Capture the cell that displays the provided text and extract its (X, Y) central coordinate. 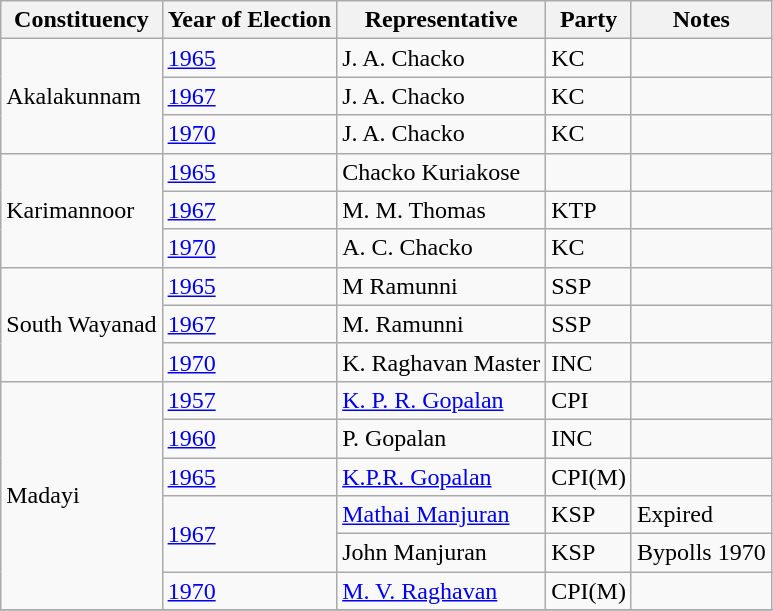
Year of Election (250, 20)
1960 (250, 438)
John Manjuran (442, 553)
K. Raghavan Master (442, 362)
Madayi (82, 495)
M. M. Thomas (442, 210)
Chacko Kuriakose (442, 172)
M. V. Raghavan (442, 591)
Bypolls 1970 (701, 553)
South Wayanad (82, 324)
Constituency (82, 20)
K. P. R. Gopalan (442, 400)
Karimannoor (82, 210)
Notes (701, 20)
Mathai Manjuran (442, 515)
Representative (442, 20)
Akalakunnam (82, 96)
1957 (250, 400)
K.P.R. Gopalan (442, 477)
P. Gopalan (442, 438)
M. Ramunni (442, 324)
M Ramunni (442, 286)
Expired (701, 515)
CPI (589, 400)
A. C. Chacko (442, 248)
KTP (589, 210)
Party (589, 20)
